Search for the cell housing the specified text and yield its [x, y] center coordinate. 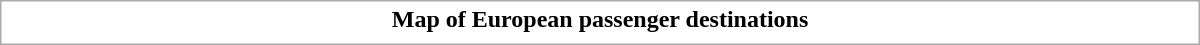
Map of European passenger destinations [600, 19]
